Output the [X, Y] coordinate of the center of the cell containing the given text.  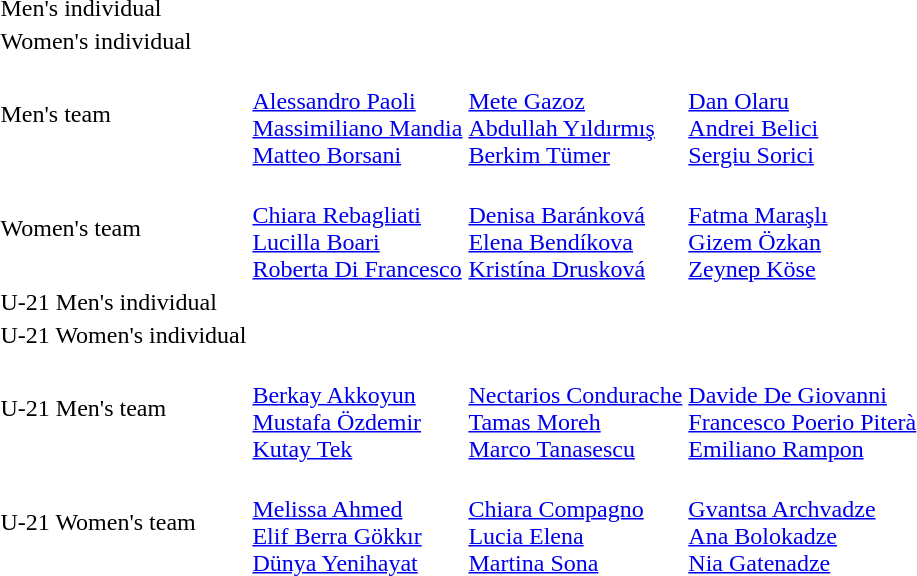
Nectarios ConduracheTamas MorehMarco Tanasescu [576, 408]
Berkay AkkoyunMustafa ÖzdemirKutay Tek [358, 408]
Denisa BaránkováElena BendíkovaKristína Drusková [576, 228]
Chiara RebagliatiLucilla BoariRoberta Di Francesco [358, 228]
Alessandro PaoliMassimiliano MandiaMatteo Borsani [358, 114]
Mete GazozAbdullah YıldırmışBerkim Tümer [576, 114]
